Detect which cell encompasses the target text, then output its [x, y] center coordinate. 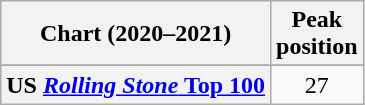
US Rolling Stone Top 100 [136, 85]
27 [317, 85]
Chart (2020–2021) [136, 34]
Peakposition [317, 34]
